Return [X, Y] of the center of cell containing provided text 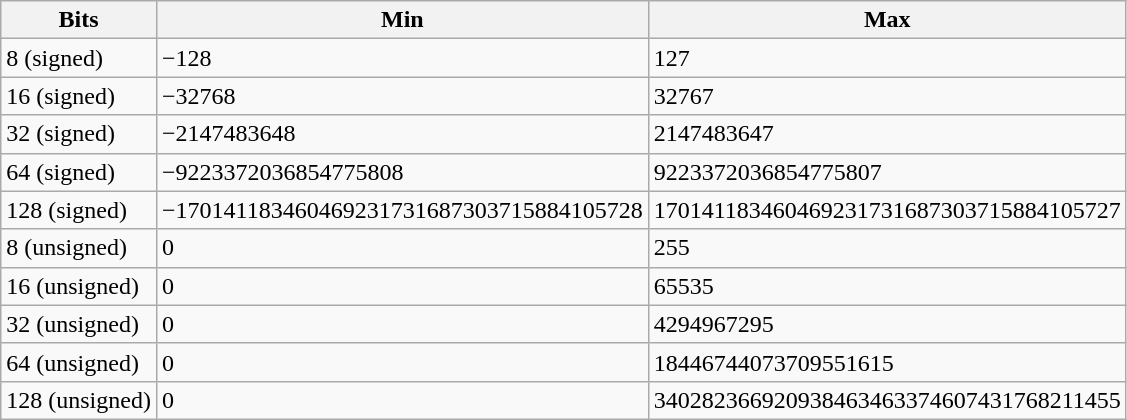
65535 [887, 286]
−128 [402, 58]
9223372036854775807 [887, 172]
64 (signed) [79, 172]
−32768 [402, 96]
16 (unsigned) [79, 286]
Bits [79, 20]
16 (signed) [79, 96]
18446744073709551615 [887, 362]
32 (unsigned) [79, 324]
4294967295 [887, 324]
8 (signed) [79, 58]
340282366920938463463374607431768211455 [887, 400]
Max [887, 20]
2147483647 [887, 134]
32767 [887, 96]
32 (signed) [79, 134]
127 [887, 58]
−170141183460469231731687303715884105728 [402, 210]
128 (unsigned) [79, 400]
255 [887, 248]
128 (signed) [79, 210]
64 (unsigned) [79, 362]
8 (unsigned) [79, 248]
−2147483648 [402, 134]
170141183460469231731687303715884105727 [887, 210]
Min [402, 20]
−9223372036854775808 [402, 172]
